Scan for the cell matching the given text and deliver its [x, y] coordinate at center. 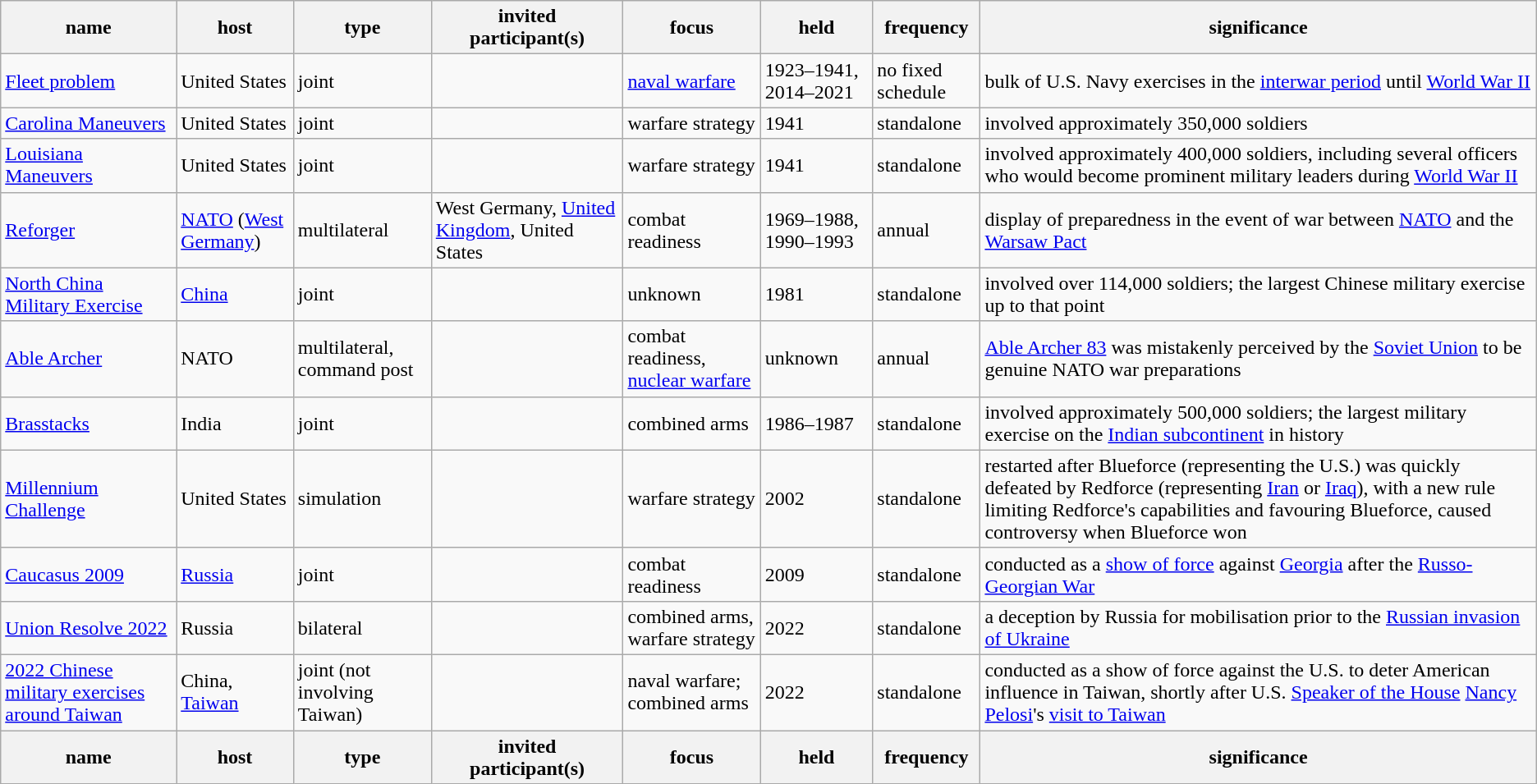
1986–1987 [816, 424]
Able Archer 83 was mistakenly perceived by the Soviet Union to be genuine NATO war preparations [1258, 359]
multilateral [362, 230]
combat readiness, nuclear warfare [691, 359]
bulk of U.S. Navy exercises in the interwar period until World War II [1258, 80]
India [235, 424]
China [235, 294]
NATO [235, 359]
involved over 114,000 soldiers; the largest Chinese military exercise up to that point [1258, 294]
Reforger [89, 230]
conducted as a show of force against Georgia after the Russo-Georgian War [1258, 575]
1969–1988, 1990–1993 [816, 230]
naval warfare; combined arms [691, 692]
1981 [816, 294]
2002 [816, 499]
2009 [816, 575]
Millennium Challenge [89, 499]
a deception by Russia for mobilisation prior to the Russian invasion of Ukraine [1258, 627]
simulation [362, 499]
combined arms [691, 424]
2022 Chinese military exercises around Taiwan [89, 692]
involved approximately 350,000 soldiers [1258, 123]
multilateral, command post [362, 359]
Able Archer [89, 359]
no fixed schedule [926, 80]
Caucasus 2009 [89, 575]
joint (not involving Taiwan) [362, 692]
Fleet problem [89, 80]
1923–1941, 2014–2021 [816, 80]
Brasstacks [89, 424]
Union Resolve 2022 [89, 627]
West Germany, United Kingdom, United States [527, 230]
Louisiana Maneuvers [89, 166]
Carolina Maneuvers [89, 123]
display of preparedness in the event of war between NATO and the Warsaw Pact [1258, 230]
bilateral [362, 627]
NATO (West Germany) [235, 230]
involved approximately 400,000 soldiers, including several officers who would become prominent military leaders during World War II [1258, 166]
naval warfare [691, 80]
North China Military Exercise [89, 294]
China, Taiwan [235, 692]
involved approximately 500,000 soldiers; the largest military exercise on the Indian subcontinent in history [1258, 424]
combined arms, warfare strategy [691, 627]
